Locate the cell with the specified text and output its [X, Y] center coordinate. 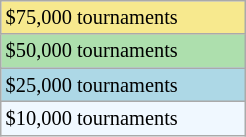
$50,000 tournaments [124, 51]
$25,000 tournaments [124, 85]
$75,000 tournaments [124, 17]
$10,000 tournaments [124, 118]
